Return the (X, Y) coordinate for the center point of the cell that contains the specified text.  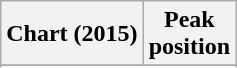
Chart (2015) (72, 34)
Peakposition (189, 34)
